Return (x, y) of the center of cell containing provided text 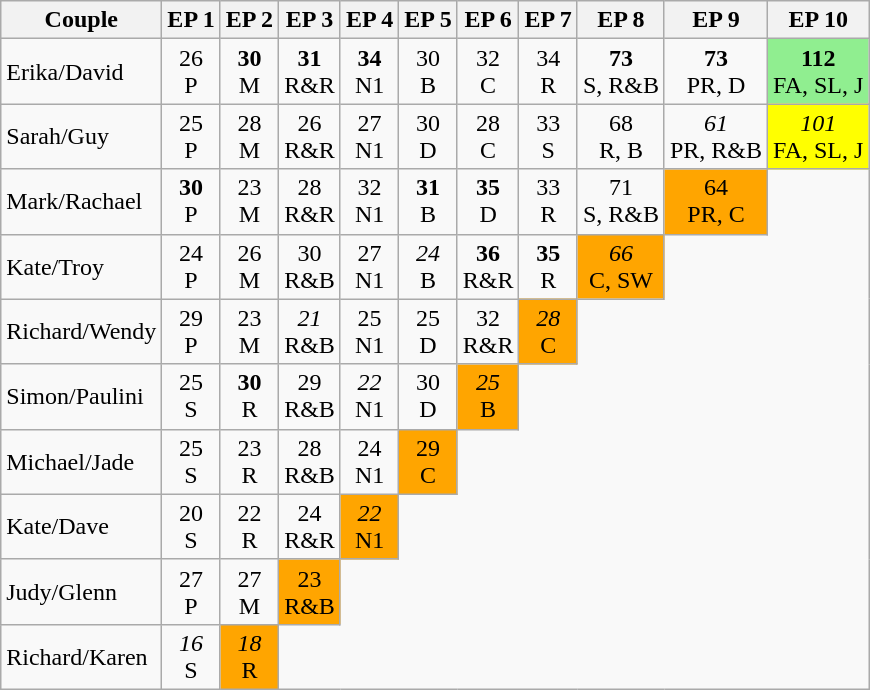
23R (249, 462)
24R&R (310, 526)
30P (191, 202)
32R&R (488, 332)
Simon/Paulini (82, 396)
33R (548, 202)
31B (428, 202)
Kate/Troy (82, 266)
23R&B (310, 592)
Couple (82, 20)
Richard/Wendy (82, 332)
16S (191, 656)
Richard/Karen (82, 656)
EP 3 (310, 20)
22R (249, 526)
30B (428, 72)
29C (428, 462)
29R&B (310, 396)
Erika/David (82, 72)
EP 7 (548, 20)
31R&R (310, 72)
EP 10 (818, 20)
EP 6 (488, 20)
112FA, SL, J (818, 72)
24B (428, 266)
27P (191, 592)
35R (548, 266)
Kate/Dave (82, 526)
29P (191, 332)
25B (488, 396)
36R&R (488, 266)
28M (249, 136)
18R (249, 656)
34N1 (369, 72)
EP 5 (428, 20)
EP 1 (191, 20)
30R&B (310, 266)
32C (488, 72)
24P (191, 266)
Michael/Jade (82, 462)
24N1 (369, 462)
73PR, D (716, 72)
26P (191, 72)
101FA, SL, J (818, 136)
27M (249, 592)
Mark/Rachael (82, 202)
28R&R (310, 202)
26M (249, 266)
32N1 (369, 202)
EP 9 (716, 20)
30R (249, 396)
Sarah/Guy (82, 136)
EP 8 (620, 20)
34R (548, 72)
28R&B (310, 462)
73S, R&B (620, 72)
EP 2 (249, 20)
30M (249, 72)
64PR, C (716, 202)
25N1 (369, 332)
26R&R (310, 136)
Judy/Glenn (82, 592)
35D (488, 202)
61PR, R&B (716, 136)
20S (191, 526)
25P (191, 136)
68R, B (620, 136)
33S (548, 136)
25D (428, 332)
EP 4 (369, 20)
71S, R&B (620, 202)
21R&B (310, 332)
66C, SW (620, 266)
